Output the (x, y) coordinate of the center of the cell containing the given text.  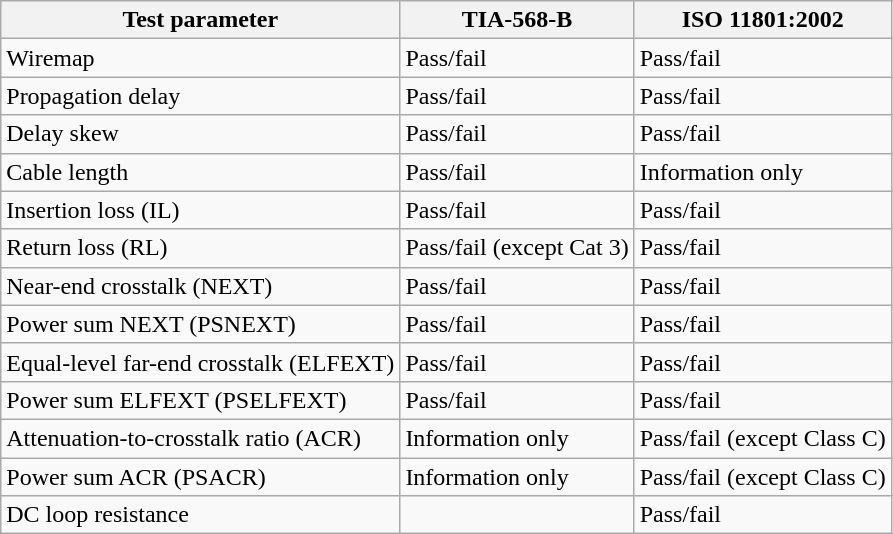
Equal-level far-end crosstalk (ELFEXT) (200, 362)
Wiremap (200, 58)
Power sum NEXT (PSNEXT) (200, 324)
Propagation delay (200, 96)
Near-end crosstalk (NEXT) (200, 286)
Power sum ACR (PSACR) (200, 477)
Insertion loss (IL) (200, 210)
Return loss (RL) (200, 248)
TIA-568-B (517, 20)
Attenuation-to-crosstalk ratio (ACR) (200, 438)
Power sum ELFEXT (PSELFEXT) (200, 400)
Test parameter (200, 20)
Cable length (200, 172)
DC loop resistance (200, 515)
Pass/fail (except Cat 3) (517, 248)
ISO 11801:2002 (762, 20)
Delay skew (200, 134)
